Scan for the cell matching the given text and deliver its [x, y] coordinate at center. 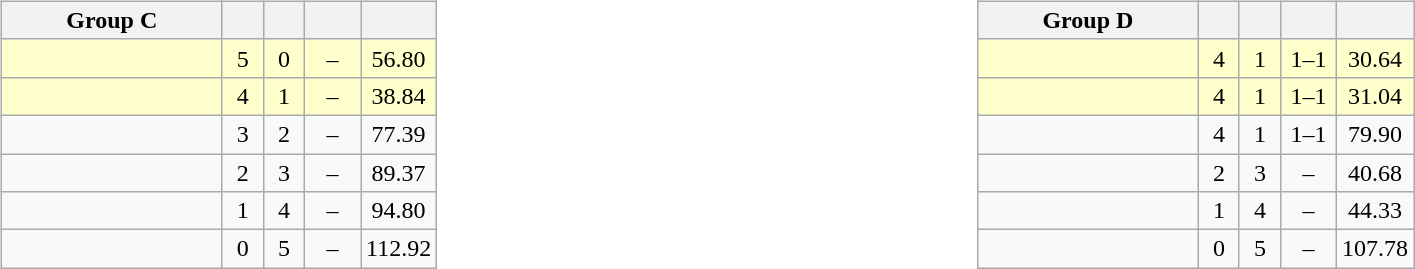
77.39 [398, 134]
107.78 [1376, 249]
79.90 [1376, 134]
Group D [1088, 20]
94.80 [398, 211]
40.68 [1376, 173]
31.04 [1376, 96]
Group C [112, 20]
30.64 [1376, 58]
89.37 [398, 173]
56.80 [398, 58]
44.33 [1376, 211]
38.84 [398, 96]
112.92 [398, 249]
